Locate the cell with the specified text and output its (X, Y) center coordinate. 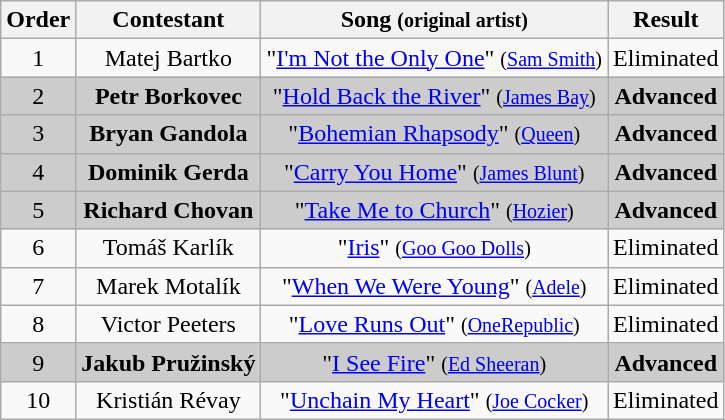
Victor Peeters (168, 324)
7 (38, 286)
8 (38, 324)
Matej Bartko (168, 58)
"Bohemian Rhapsody" (Queen) (434, 134)
Bryan Gandola (168, 134)
Contestant (168, 20)
Kristián Révay (168, 400)
2 (38, 96)
Tomáš Karlík (168, 248)
4 (38, 172)
5 (38, 210)
1 (38, 58)
10 (38, 400)
9 (38, 362)
"Hold Back the River" (James Bay) (434, 96)
"When We Were Young" (Adele) (434, 286)
"I See Fire" (Ed Sheeran) (434, 362)
"Unchain My Heart" (Joe Cocker) (434, 400)
Result (666, 20)
Marek Motalík (168, 286)
Jakub Pružinský (168, 362)
Dominik Gerda (168, 172)
Order (38, 20)
Petr Borkovec (168, 96)
6 (38, 248)
"Take Me to Church" (Hozier) (434, 210)
"Love Runs Out" (OneRepublic) (434, 324)
Song (original artist) (434, 20)
"Carry You Home" (James Blunt) (434, 172)
"I'm Not the Only One" (Sam Smith) (434, 58)
"Iris" (Goo Goo Dolls) (434, 248)
Richard Chovan (168, 210)
3 (38, 134)
